For the text-containing cell, return its midpoint in (x, y) coordinate format. 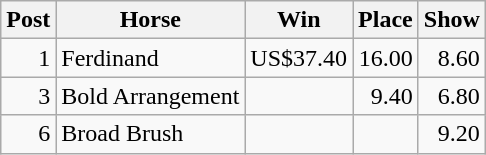
6 (28, 134)
Ferdinand (150, 58)
Horse (150, 20)
Place (386, 20)
6.80 (452, 96)
9.20 (452, 134)
9.40 (386, 96)
Broad Brush (150, 134)
3 (28, 96)
Bold Arrangement (150, 96)
Show (452, 20)
8.60 (452, 58)
1 (28, 58)
US$37.40 (299, 58)
16.00 (386, 58)
Win (299, 20)
Post (28, 20)
